Output the (x, y) coordinate of the center of the cell containing the given text.  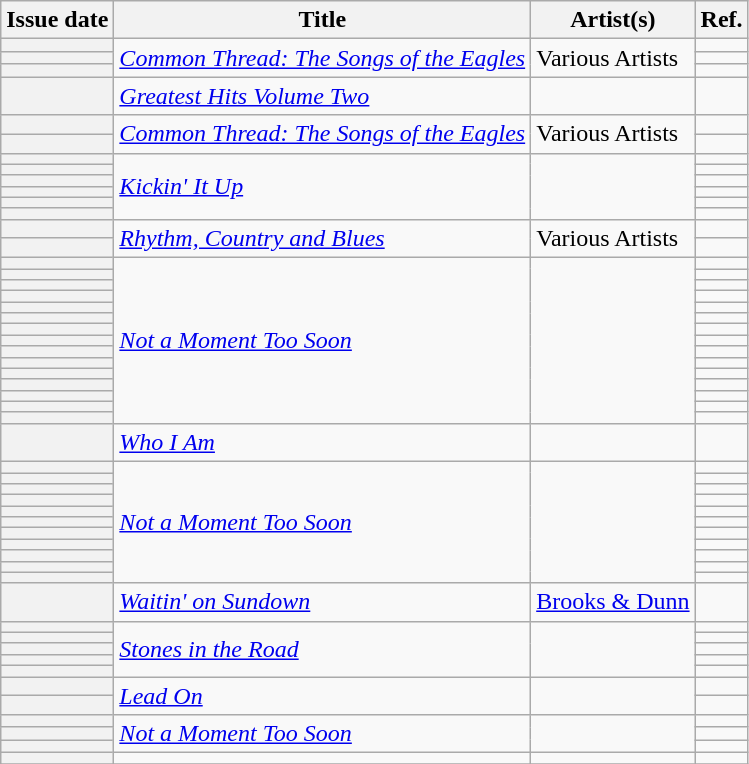
Waitin' on Sundown (322, 602)
Stones in the Road (322, 648)
Lead On (322, 695)
Brooks & Dunn (613, 602)
Issue date (58, 20)
Ref. (722, 20)
Who I Am (322, 442)
Rhythm, Country and Blues (322, 238)
Artist(s) (613, 20)
Title (322, 20)
Kickin' It Up (322, 186)
Greatest Hits Volume Two (322, 96)
